Return the [X, Y] coordinate for the center point of the cell that contains the specified text.  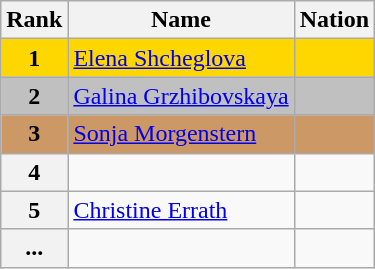
5 [34, 210]
Elena Shcheglova [181, 58]
3 [34, 134]
Nation [334, 20]
... [34, 248]
Galina Grzhibovskaya [181, 96]
2 [34, 96]
Name [181, 20]
Rank [34, 20]
Sonja Morgenstern [181, 134]
Christine Errath [181, 210]
1 [34, 58]
4 [34, 172]
